From the cell containing the given text, extract its center point as (x, y) coordinate. 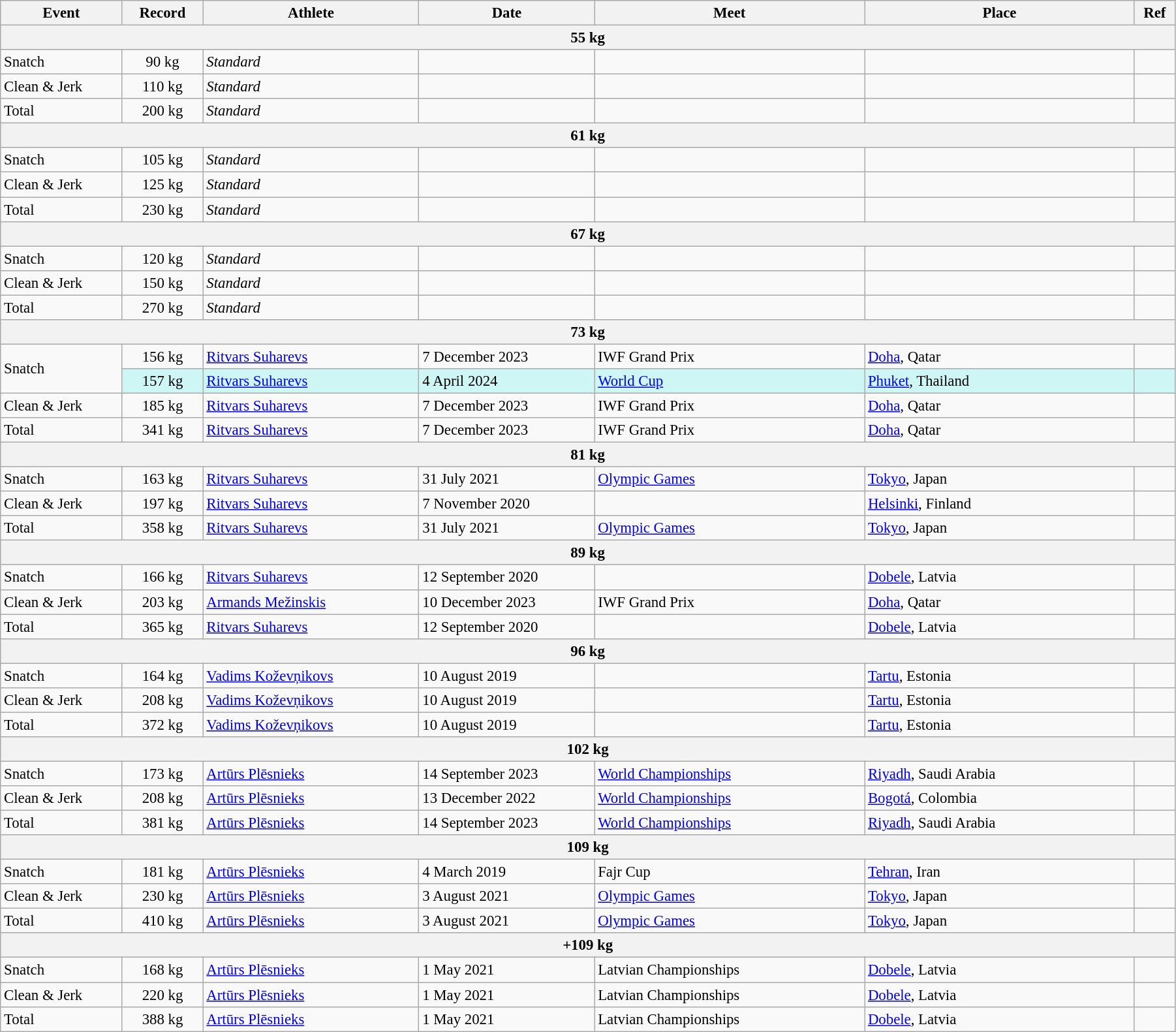
Bogotá, Colombia (1000, 798)
Helsinki, Finland (1000, 504)
13 December 2022 (506, 798)
341 kg (162, 430)
381 kg (162, 823)
Place (1000, 13)
90 kg (162, 62)
Fajr Cup (730, 872)
Meet (730, 13)
89 kg (588, 553)
81 kg (588, 455)
Armands Mežinskis (311, 602)
4 March 2019 (506, 872)
Tehran, Iran (1000, 872)
365 kg (162, 627)
150 kg (162, 283)
185 kg (162, 405)
388 kg (162, 1019)
61 kg (588, 136)
181 kg (162, 872)
110 kg (162, 87)
203 kg (162, 602)
200 kg (162, 111)
270 kg (162, 307)
358 kg (162, 528)
7 November 2020 (506, 504)
67 kg (588, 234)
157 kg (162, 381)
Athlete (311, 13)
96 kg (588, 651)
55 kg (588, 38)
410 kg (162, 921)
163 kg (162, 479)
164 kg (162, 676)
109 kg (588, 847)
73 kg (588, 332)
Phuket, Thailand (1000, 381)
Ref (1154, 13)
168 kg (162, 970)
220 kg (162, 995)
4 April 2024 (506, 381)
Event (61, 13)
372 kg (162, 725)
Record (162, 13)
120 kg (162, 258)
197 kg (162, 504)
102 kg (588, 749)
166 kg (162, 578)
World Cup (730, 381)
125 kg (162, 185)
156 kg (162, 356)
173 kg (162, 774)
10 December 2023 (506, 602)
Date (506, 13)
+109 kg (588, 946)
105 kg (162, 160)
